For the text-containing cell, return its midpoint in [X, Y] coordinate format. 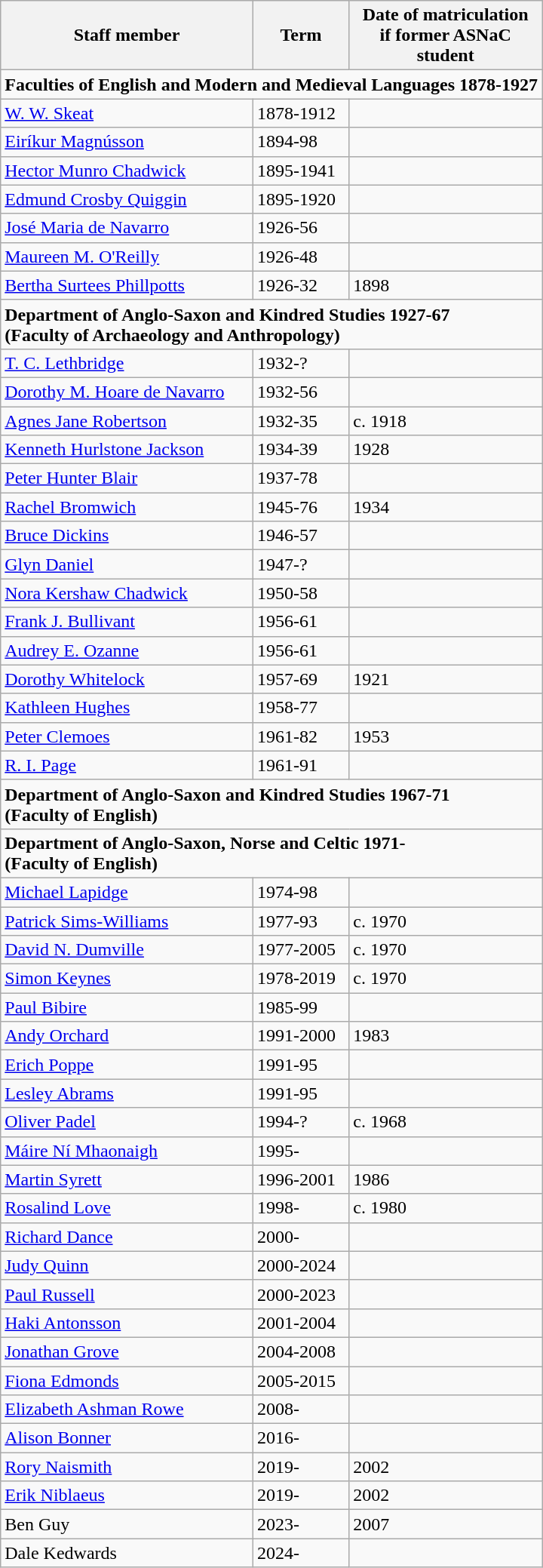
2000- [300, 1237]
Judy Quinn [127, 1265]
Bruce Dickins [127, 536]
José Maria de Navarro [127, 228]
Fiona Edmonds [127, 1380]
1926-32 [300, 285]
Nora Kershaw Chadwick [127, 593]
1932-35 [300, 420]
Frank J. Bullivant [127, 622]
1934 [446, 507]
1926-48 [300, 257]
c. 1980 [446, 1208]
Alison Bonner [127, 1438]
1950-58 [300, 593]
Erich Poppe [127, 1065]
1937-78 [300, 478]
David N. Dumville [127, 950]
1932-? [300, 363]
Department of Anglo-Saxon and Kindred Studies 1927-67(Faculty of Archaeology and Anthropology) [271, 324]
1983 [446, 1036]
T. C. Lethbridge [127, 363]
Eiríkur Magnússon [127, 142]
1945-76 [300, 507]
Date of matriculationif former ASNaCstudent [446, 35]
Term [300, 35]
Department of Anglo-Saxon, Norse and Celtic 1971-(Faculty of English) [271, 853]
1985-99 [300, 1007]
1926-56 [300, 228]
1977-2005 [300, 950]
2000-2023 [300, 1294]
Agnes Jane Robertson [127, 420]
1932-56 [300, 392]
Paul Russell [127, 1294]
2004-2008 [300, 1351]
1977-93 [300, 921]
2024- [300, 1553]
1961-91 [300, 765]
c. 1968 [446, 1122]
1974-98 [300, 892]
1934-39 [300, 450]
2000-2024 [300, 1265]
Bertha Surtees Phillpotts [127, 285]
1991-2000 [300, 1036]
2001-2004 [300, 1323]
1928 [446, 450]
Glyn Daniel [127, 564]
2023- [300, 1524]
Staff member [127, 35]
Dorothy M. Hoare de Navarro [127, 392]
Patrick Sims-Williams [127, 921]
1995- [300, 1151]
Erik Niblaeus [127, 1496]
Maureen M. O'Reilly [127, 257]
2016- [300, 1438]
1958-77 [300, 708]
Richard Dance [127, 1237]
1957-69 [300, 679]
1895-1920 [300, 199]
Kenneth Hurlstone Jackson [127, 450]
c. 1918 [446, 420]
Peter Hunter Blair [127, 478]
Jonathan Grove [127, 1351]
Michael Lapidge [127, 892]
Hector Munro Chadwick [127, 171]
1998- [300, 1208]
Máire Ní Mhaonaigh [127, 1151]
1978-2019 [300, 979]
1946-57 [300, 536]
Peter Clemoes [127, 736]
Andy Orchard [127, 1036]
1996-2001 [300, 1179]
Elizabeth Ashman Rowe [127, 1410]
1894-98 [300, 142]
1898 [446, 285]
Audrey E. Ozanne [127, 650]
Rosalind Love [127, 1208]
2005-2015 [300, 1380]
2008- [300, 1410]
Martin Syrett [127, 1179]
1895-1941 [300, 171]
Ben Guy [127, 1524]
Rory Naismith [127, 1467]
1986 [446, 1179]
Dale Kedwards [127, 1553]
Dorothy Whitelock [127, 679]
Lesley Abrams [127, 1093]
Kathleen Hughes [127, 708]
Faculties of English and Modern and Medieval Languages 1878-1927 [271, 85]
Oliver Padel [127, 1122]
Paul Bibire [127, 1007]
Department of Anglo-Saxon and Kindred Studies 1967-71(Faculty of English) [271, 804]
Simon Keynes [127, 979]
2007 [446, 1524]
1961-82 [300, 736]
R. I. Page [127, 765]
1947-? [300, 564]
Haki Antonsson [127, 1323]
1921 [446, 679]
Edmund Crosby Quiggin [127, 199]
1994-? [300, 1122]
1878-1912 [300, 113]
1953 [446, 736]
Rachel Bromwich [127, 507]
W. W. Skeat [127, 113]
